Output the [x, y] coordinate of the center of the cell containing the given text.  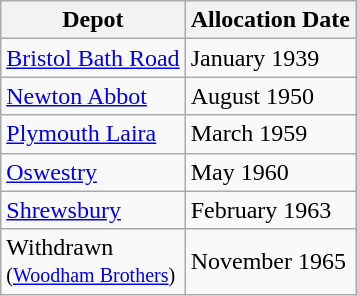
January 1939 [270, 58]
Newton Abbot [93, 96]
Depot [93, 20]
Bristol Bath Road [93, 58]
August 1950 [270, 96]
Shrewsbury [93, 210]
Plymouth Laira [93, 134]
May 1960 [270, 172]
November 1965 [270, 262]
Withdrawn(Woodham Brothers) [93, 262]
March 1959 [270, 134]
February 1963 [270, 210]
Oswestry [93, 172]
Allocation Date [270, 20]
